From the cell containing the given text, extract its center point as [x, y] coordinate. 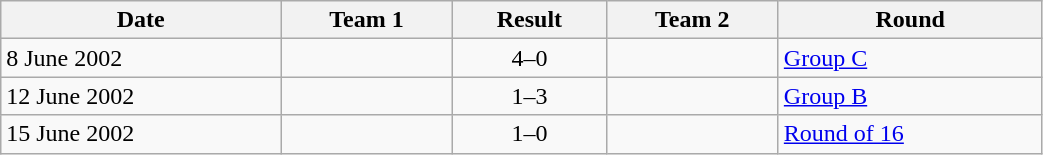
Round of 16 [910, 134]
1–0 [530, 134]
Group B [910, 96]
8 June 2002 [141, 58]
Date [141, 20]
15 June 2002 [141, 134]
Team 1 [366, 20]
4–0 [530, 58]
Group C [910, 58]
Team 2 [692, 20]
Result [530, 20]
Round [910, 20]
1–3 [530, 96]
12 June 2002 [141, 96]
